Return [X, Y] of the center of cell containing provided text 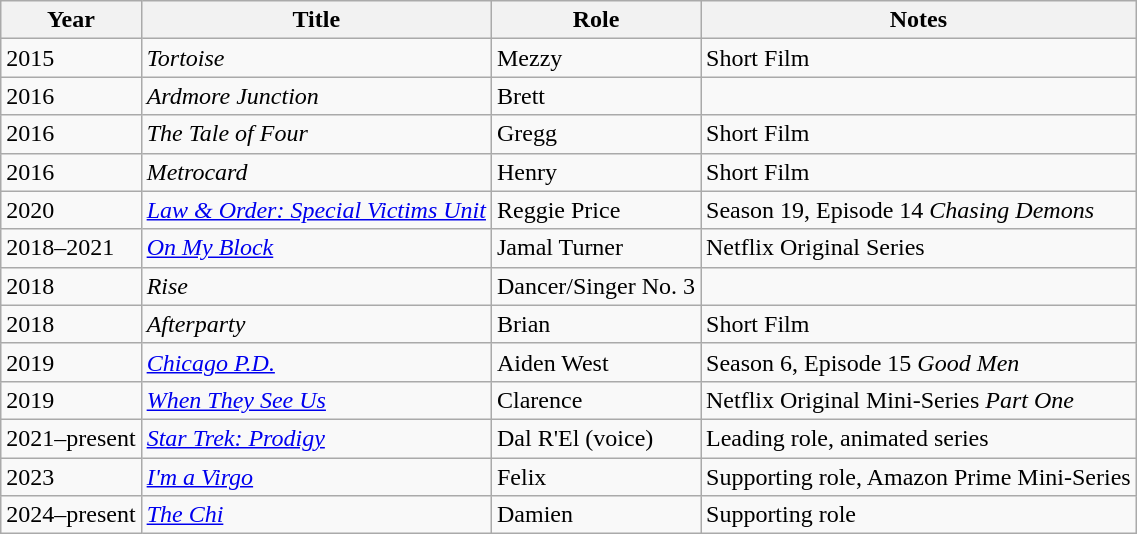
2015 [71, 58]
Clarence [596, 400]
Tortoise [316, 58]
Law & Order: Special Victims Unit [316, 210]
Chicago P.D. [316, 362]
Ardmore Junction [316, 96]
Role [596, 20]
Supporting role [918, 515]
Season 19, Episode 14 Chasing Demons [918, 210]
Gregg [596, 134]
Aiden West [596, 362]
Title [316, 20]
Rise [316, 286]
Brett [596, 96]
On My Block [316, 248]
Leading role, animated series [918, 438]
2023 [71, 477]
2021–present [71, 438]
Damien [596, 515]
I'm a Virgo [316, 477]
Reggie Price [596, 210]
Afterparty [316, 324]
Mezzy [596, 58]
Season 6, Episode 15 Good Men [918, 362]
Supporting role, Amazon Prime Mini-Series [918, 477]
Dancer/Singer No. 3 [596, 286]
When They See Us [316, 400]
Year [71, 20]
The Tale of Four [316, 134]
Netflix Original Mini-Series Part One [918, 400]
Dal R'El (voice) [596, 438]
Brian [596, 324]
2018–2021 [71, 248]
2024–present [71, 515]
Star Trek: Prodigy [316, 438]
Notes [918, 20]
2020 [71, 210]
Metrocard [316, 172]
The Chi [316, 515]
Jamal Turner [596, 248]
Felix [596, 477]
Netflix Original Series [918, 248]
Henry [596, 172]
